For the text-containing cell, return its midpoint in (X, Y) coordinate format. 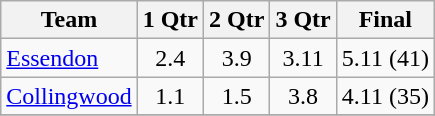
3 Qtr (303, 20)
2.4 (170, 58)
1 Qtr (170, 20)
4.11 (35) (385, 96)
Final (385, 20)
5.11 (41) (385, 58)
3.8 (303, 96)
Essendon (69, 58)
3.11 (303, 58)
2 Qtr (237, 20)
Collingwood (69, 96)
1.1 (170, 96)
Team (69, 20)
1.5 (237, 96)
3.9 (237, 58)
